Provide the (x, y) coordinate of the cell's center where the given text is located.  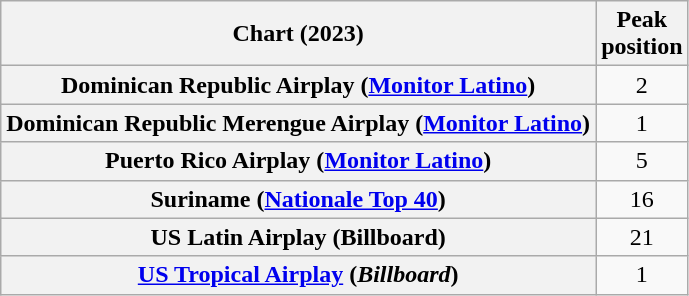
Peakposition (642, 34)
Suriname (Nationale Top 40) (298, 199)
2 (642, 85)
5 (642, 161)
US Tropical Airplay (Billboard) (298, 275)
16 (642, 199)
Puerto Rico Airplay (Monitor Latino) (298, 161)
Dominican Republic Merengue Airplay (Monitor Latino) (298, 123)
Dominican Republic Airplay (Monitor Latino) (298, 85)
21 (642, 237)
US Latin Airplay (Billboard) (298, 237)
Chart (2023) (298, 34)
